Search for the cell housing the specified text and yield its (X, Y) center coordinate. 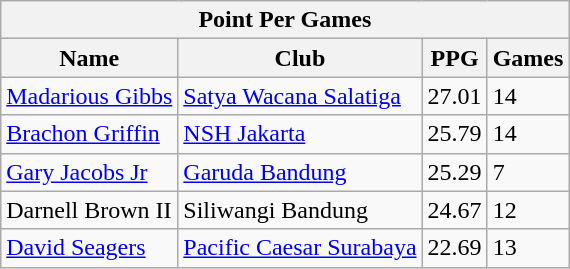
Point Per Games (285, 20)
Club (300, 58)
Games (528, 58)
Brachon Griffin (90, 134)
Name (90, 58)
Garuda Bandung (300, 172)
12 (528, 210)
13 (528, 248)
NSH Jakarta (300, 134)
David Seagers (90, 248)
24.67 (454, 210)
25.29 (454, 172)
Siliwangi Bandung (300, 210)
Pacific Caesar Surabaya (300, 248)
25.79 (454, 134)
PPG (454, 58)
22.69 (454, 248)
Gary Jacobs Jr (90, 172)
Satya Wacana Salatiga (300, 96)
7 (528, 172)
Madarious Gibbs (90, 96)
Darnell Brown II (90, 210)
27.01 (454, 96)
